From the cell containing the given text, extract its center point as [X, Y] coordinate. 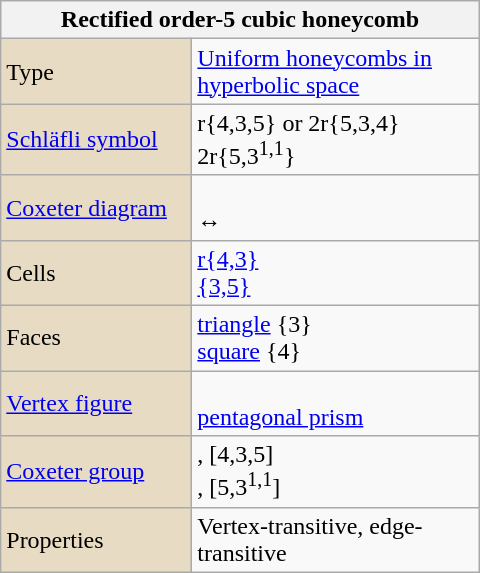
Vertex figure [96, 404]
Faces [96, 338]
r{4,3,5} or 2r{5,3,4}2r{5,31,1} [336, 140]
Coxeter diagram [96, 208]
↔ [336, 208]
Rectified order-5 cubic honeycomb [240, 20]
Properties [96, 540]
Cells [96, 272]
Vertex-transitive, edge-transitive [336, 540]
Type [96, 72]
, [4,3,5], [5,31,1] [336, 472]
triangle {3}square {4} [336, 338]
pentagonal prism [336, 404]
r{4,3} {3,5} [336, 272]
Uniform honeycombs in hyperbolic space [336, 72]
Coxeter group [96, 472]
Schläfli symbol [96, 140]
